Scan for the cell matching the given text and deliver its (x, y) coordinate at center. 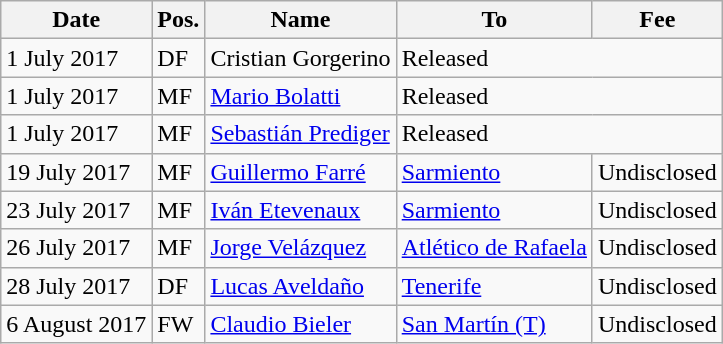
Mario Bolatti (300, 96)
Pos. (178, 20)
Name (300, 20)
San Martín (T) (494, 324)
Date (76, 20)
23 July 2017 (76, 210)
Jorge Velázquez (300, 248)
Guillermo Farré (300, 172)
28 July 2017 (76, 286)
Tenerife (494, 286)
Cristian Gorgerino (300, 58)
Sebastián Prediger (300, 134)
Lucas Aveldaño (300, 286)
Iván Etevenaux (300, 210)
26 July 2017 (76, 248)
6 August 2017 (76, 324)
Fee (657, 20)
19 July 2017 (76, 172)
Atlético de Rafaela (494, 248)
To (494, 20)
Claudio Bieler (300, 324)
FW (178, 324)
